For the text-containing cell, return its midpoint in (x, y) coordinate format. 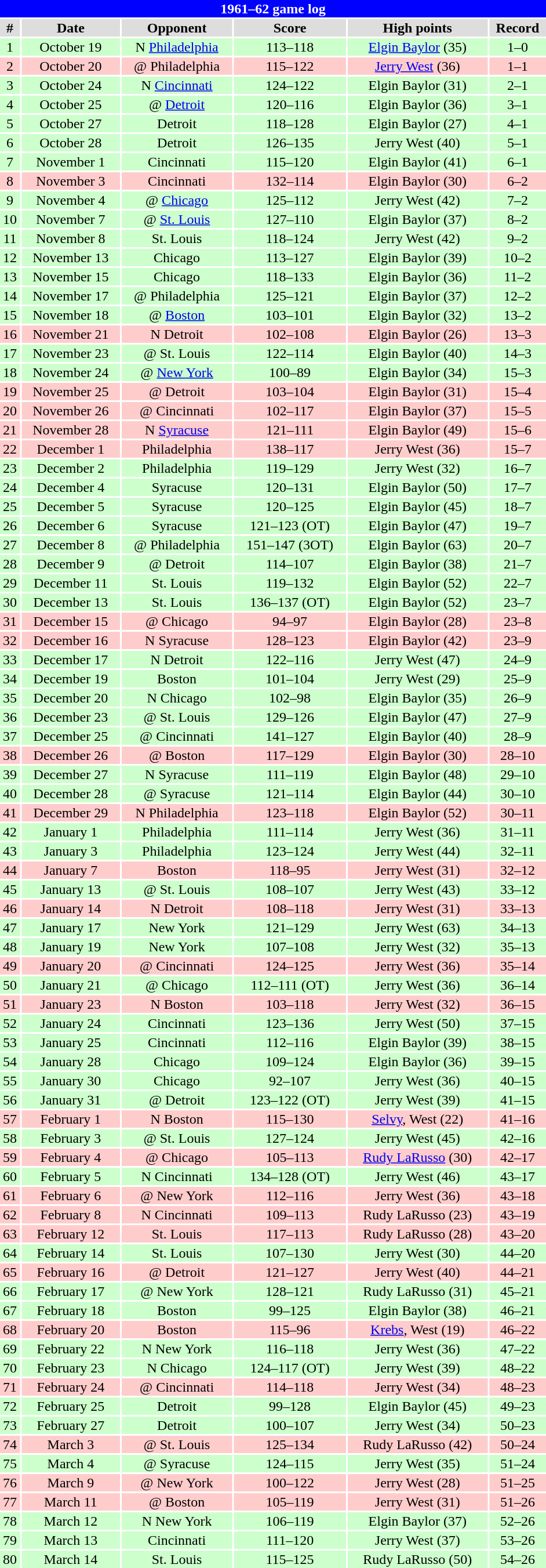
January 7 (71, 870)
February 5 (71, 1176)
4–1 (518, 124)
3–1 (518, 104)
January 23 (71, 1004)
115–130 (290, 1119)
March 11 (71, 1502)
January 1 (71, 832)
46 (10, 908)
127–124 (290, 1138)
1 (10, 47)
134–128 (OT) (290, 1176)
8 (10, 181)
32–12 (518, 870)
February 3 (71, 1138)
Rudy LaRusso (31) (417, 1291)
Jerry West (50) (417, 1023)
60 (10, 1176)
108–118 (290, 908)
28–10 (518, 755)
141–127 (290, 736)
October 27 (71, 124)
January 21 (71, 985)
61 (10, 1196)
14 (10, 296)
36 (10, 717)
56 (10, 1100)
15–7 (518, 449)
38 (10, 755)
December 26 (71, 755)
107–108 (290, 947)
November 13 (71, 258)
11–2 (518, 277)
77 (10, 1502)
48–23 (518, 1387)
12–2 (518, 296)
35–14 (518, 966)
67 (10, 1310)
Jerry West (47) (417, 660)
February 16 (71, 1272)
25–9 (518, 679)
109–124 (290, 1062)
9 (10, 200)
12 (10, 258)
124–125 (290, 966)
March 13 (71, 1540)
70 (10, 1368)
24–9 (518, 660)
16 (10, 334)
74 (10, 1444)
41–16 (518, 1119)
2 (10, 66)
4 (10, 104)
November 8 (71, 238)
42–17 (518, 1157)
March 3 (71, 1444)
February 23 (71, 1368)
23–9 (518, 640)
13 (10, 277)
41–15 (518, 1100)
29 (10, 583)
1961–62 game log (273, 9)
February 6 (71, 1196)
December 11 (71, 583)
Elgin Baylor (63) (417, 545)
51 (10, 1004)
113–127 (290, 258)
50–23 (518, 1425)
121–123 (OT) (290, 526)
51–24 (518, 1464)
30 (10, 602)
February 25 (71, 1406)
75 (10, 1464)
102–117 (290, 411)
20 (10, 411)
105–113 (290, 1157)
40 (10, 794)
103–104 (290, 392)
21–7 (518, 564)
6 (10, 143)
# (10, 28)
5 (10, 124)
5–1 (518, 143)
October 28 (71, 143)
Elgin Baylor (44) (417, 794)
February 22 (71, 1349)
34 (10, 679)
November 1 (71, 162)
13–3 (518, 334)
22 (10, 449)
21 (10, 430)
47–22 (518, 1349)
113–118 (290, 47)
9–2 (518, 238)
43 (10, 851)
February 20 (71, 1330)
36–15 (518, 1004)
37–15 (518, 1023)
December 5 (71, 506)
October 24 (71, 85)
December 4 (71, 487)
High points (417, 28)
123–122 (OT) (290, 1100)
13–2 (518, 315)
7–2 (518, 200)
January 25 (71, 1042)
51–26 (518, 1502)
December 19 (71, 679)
Jerry West (46) (417, 1176)
66 (10, 1291)
Jerry West (43) (417, 889)
10 (10, 219)
Elgin Baylor (32) (417, 315)
18 (10, 372)
December 20 (71, 698)
February 14 (71, 1253)
December 8 (71, 545)
February 1 (71, 1119)
6–2 (518, 181)
57 (10, 1119)
Elgin Baylor (50) (417, 487)
15–3 (518, 372)
121–111 (290, 430)
46–21 (518, 1310)
32–11 (518, 851)
71 (10, 1387)
99–125 (290, 1310)
December 27 (71, 774)
15 (10, 315)
121–114 (290, 794)
14–3 (518, 353)
December 6 (71, 526)
123–118 (290, 813)
128–123 (290, 640)
28–9 (518, 736)
30–10 (518, 794)
38–15 (518, 1042)
122–116 (290, 660)
119–129 (290, 468)
December 29 (71, 813)
Jerry West (35) (417, 1464)
Selvy, West (22) (417, 1119)
15–5 (518, 411)
44–20 (518, 1253)
50 (10, 985)
58 (10, 1138)
111–114 (290, 832)
31–11 (518, 832)
108–107 (290, 889)
124–115 (290, 1464)
January 13 (71, 889)
February 8 (71, 1215)
49 (10, 966)
124–117 (OT) (290, 1368)
November 3 (71, 181)
115–122 (290, 66)
Elgin Baylor (48) (417, 774)
7 (10, 162)
November 23 (71, 353)
43–20 (518, 1234)
Rudy LaRusso (28) (417, 1234)
115–125 (290, 1559)
52–26 (518, 1521)
65 (10, 1272)
February 17 (71, 1291)
January 20 (71, 966)
80 (10, 1559)
126–135 (290, 143)
March 4 (71, 1464)
Elgin Baylor (34) (417, 372)
33–13 (518, 908)
114–107 (290, 564)
Opponent (177, 28)
16–7 (518, 468)
Elgin Baylor (28) (417, 621)
121–127 (290, 1272)
43–17 (518, 1176)
33 (10, 660)
36–14 (518, 985)
120–125 (290, 506)
34–13 (518, 928)
115–120 (290, 162)
10–2 (518, 258)
Date (71, 28)
Elgin Baylor (41) (417, 162)
119–132 (290, 583)
53–26 (518, 1540)
100–89 (290, 372)
109–113 (290, 1215)
120–131 (290, 487)
78 (10, 1521)
48–22 (518, 1368)
124–122 (290, 85)
Jerry West (63) (417, 928)
Jerry West (28) (417, 1483)
February 12 (71, 1234)
44 (10, 870)
31 (10, 621)
29–10 (518, 774)
129–126 (290, 717)
72 (10, 1406)
102–98 (290, 698)
59 (10, 1157)
Krebs, West (19) (417, 1330)
118–133 (290, 277)
November 7 (71, 219)
January 30 (71, 1081)
100–122 (290, 1483)
51–25 (518, 1483)
151–147 (3OT) (290, 545)
27 (10, 545)
115–96 (290, 1330)
76 (10, 1483)
125–112 (290, 200)
January 31 (71, 1100)
Elgin Baylor (27) (417, 124)
26–9 (518, 698)
November 4 (71, 200)
Jerry West (30) (417, 1253)
March 14 (71, 1559)
50–24 (518, 1444)
99–128 (290, 1406)
43–19 (518, 1215)
25 (10, 506)
64 (10, 1253)
Jerry West (37) (417, 1540)
Jerry West (44) (417, 851)
November 15 (71, 277)
Rudy LaRusso (23) (417, 1215)
114–118 (290, 1387)
100–107 (290, 1425)
107–130 (290, 1253)
October 19 (71, 47)
52 (10, 1023)
December 2 (71, 468)
December 28 (71, 794)
March 9 (71, 1483)
28 (10, 564)
41 (10, 813)
November 25 (71, 392)
54–26 (518, 1559)
Jerry West (45) (417, 1138)
68 (10, 1330)
47 (10, 928)
March 12 (71, 1521)
November 17 (71, 296)
122–114 (290, 353)
35–13 (518, 947)
December 25 (71, 736)
January 17 (71, 928)
32 (10, 640)
23 (10, 468)
December 9 (71, 564)
39–15 (518, 1062)
69 (10, 1349)
Jerry West (29) (417, 679)
February 27 (71, 1425)
January 24 (71, 1023)
45 (10, 889)
19–7 (518, 526)
103–118 (290, 1004)
Elgin Baylor (49) (417, 430)
January 14 (71, 908)
8–2 (518, 219)
Rudy LaRusso (30) (417, 1157)
121–129 (290, 928)
November 26 (71, 411)
23–7 (518, 602)
54 (10, 1062)
112–111 (OT) (290, 985)
January 3 (71, 851)
Rudy LaRusso (50) (417, 1559)
111–120 (290, 1540)
December 23 (71, 717)
17 (10, 353)
123–124 (290, 851)
February 4 (71, 1157)
101–104 (290, 679)
November 18 (71, 315)
Elgin Baylor (42) (417, 640)
1–0 (518, 47)
35 (10, 698)
105–119 (290, 1502)
79 (10, 1540)
125–134 (290, 1444)
26 (10, 526)
123–136 (290, 1023)
40–15 (518, 1081)
118–124 (290, 238)
17–7 (518, 487)
20–7 (518, 545)
6–1 (518, 162)
Record (518, 28)
117–113 (290, 1234)
55 (10, 1081)
37 (10, 736)
138–117 (290, 449)
October 20 (71, 66)
102–108 (290, 334)
19 (10, 392)
November 24 (71, 372)
2–1 (518, 85)
November 28 (71, 430)
November 21 (71, 334)
42–16 (518, 1138)
94–97 (290, 621)
43–18 (518, 1196)
15–6 (518, 430)
February 24 (71, 1387)
118–95 (290, 870)
October 25 (71, 104)
42 (10, 832)
December 13 (71, 602)
24 (10, 487)
63 (10, 1234)
136–137 (OT) (290, 602)
106–119 (290, 1521)
116–118 (290, 1349)
73 (10, 1425)
127–110 (290, 219)
27–9 (518, 717)
92–107 (290, 1081)
49–23 (518, 1406)
December 16 (71, 640)
132–114 (290, 181)
44–21 (518, 1272)
33–12 (518, 889)
39 (10, 774)
1–1 (518, 66)
23–8 (518, 621)
Score (290, 28)
Elgin Baylor (26) (417, 334)
53 (10, 1042)
February 18 (71, 1310)
103–101 (290, 315)
111–119 (290, 774)
118–128 (290, 124)
Rudy LaRusso (42) (417, 1444)
December 1 (71, 449)
128–121 (290, 1291)
62 (10, 1215)
46–22 (518, 1330)
120–116 (290, 104)
18–7 (518, 506)
30–11 (518, 813)
11 (10, 238)
3 (10, 85)
22–7 (518, 583)
125–121 (290, 296)
45–21 (518, 1291)
December 17 (71, 660)
15–4 (518, 392)
January 28 (71, 1062)
January 19 (71, 947)
December 15 (71, 621)
117–129 (290, 755)
48 (10, 947)
